Extract the (X, Y) coordinate from the center of the cell holding the provided text.  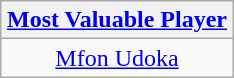
Most Valuable Player (116, 20)
Mfon Udoka (116, 58)
